Locate the cell with the specified text and output its (X, Y) center coordinate. 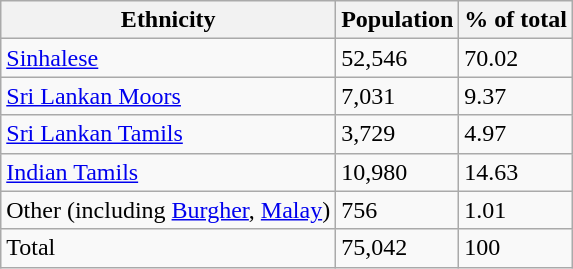
9.37 (516, 96)
100 (516, 248)
70.02 (516, 58)
4.97 (516, 134)
756 (398, 210)
Sri Lankan Moors (168, 96)
10,980 (398, 172)
Other (including Burgher, Malay) (168, 210)
Sinhalese (168, 58)
Indian Tamils (168, 172)
Ethnicity (168, 20)
Population (398, 20)
Sri Lankan Tamils (168, 134)
3,729 (398, 134)
% of total (516, 20)
52,546 (398, 58)
1.01 (516, 210)
Total (168, 248)
75,042 (398, 248)
7,031 (398, 96)
14.63 (516, 172)
